Determine the [X, Y] coordinate at the center of the cell enclosing the given text.  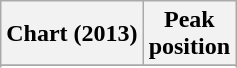
Chart (2013) [72, 34]
Peakposition [189, 34]
